For the text-containing cell, return its midpoint in (X, Y) coordinate format. 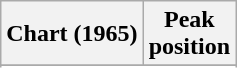
Chart (1965) (72, 34)
Peak position (189, 34)
